Locate the cell with the specified text and output its [x, y] center coordinate. 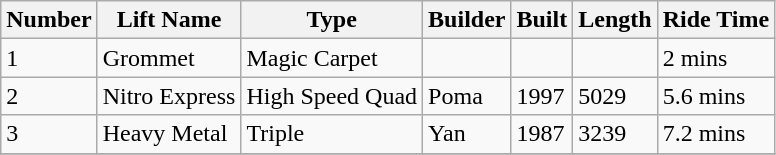
Nitro Express [169, 96]
Lift Name [169, 20]
1 [49, 58]
3239 [615, 134]
Number [49, 20]
Poma [467, 96]
Yan [467, 134]
Length [615, 20]
High Speed Quad [332, 96]
Builder [467, 20]
1997 [542, 96]
Ride Time [716, 20]
7.2 mins [716, 134]
Type [332, 20]
Built [542, 20]
Heavy Metal [169, 134]
Grommet [169, 58]
3 [49, 134]
2 mins [716, 58]
Triple [332, 134]
5.6 mins [716, 96]
1987 [542, 134]
Magic Carpet [332, 58]
5029 [615, 96]
2 [49, 96]
